Identify which cell holds the provided text, then report its (X, Y) central coordinate. 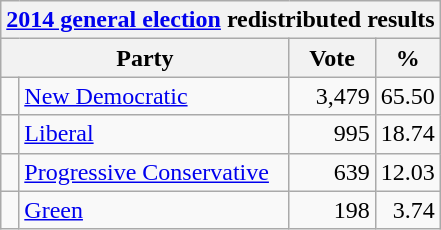
Liberal (154, 134)
% (408, 58)
Green (154, 210)
18.74 (408, 134)
65.50 (408, 96)
3,479 (332, 96)
New Democratic (154, 96)
995 (332, 134)
198 (332, 210)
3.74 (408, 210)
Vote (332, 58)
639 (332, 172)
Progressive Conservative (154, 172)
2014 general election redistributed results (220, 20)
12.03 (408, 172)
Party (145, 58)
